Pinpoint the cell where the given text exists, returning its [X, Y] midpoint coordinate. 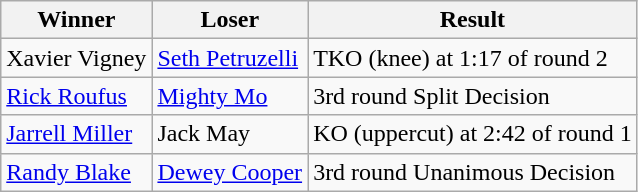
3rd round Unanimous Decision [473, 172]
Jarrell Miller [76, 134]
Dewey Cooper [230, 172]
Winner [76, 20]
TKO (knee) at 1:17 of round 2 [473, 58]
Xavier Vigney [76, 58]
Result [473, 20]
Randy Blake [76, 172]
Loser [230, 20]
Rick Roufus [76, 96]
Jack May [230, 134]
3rd round Split Decision [473, 96]
KO (uppercut) at 2:42 of round 1 [473, 134]
Seth Petruzelli [230, 58]
Mighty Mo [230, 96]
